For the text-containing cell, return its midpoint in [X, Y] coordinate format. 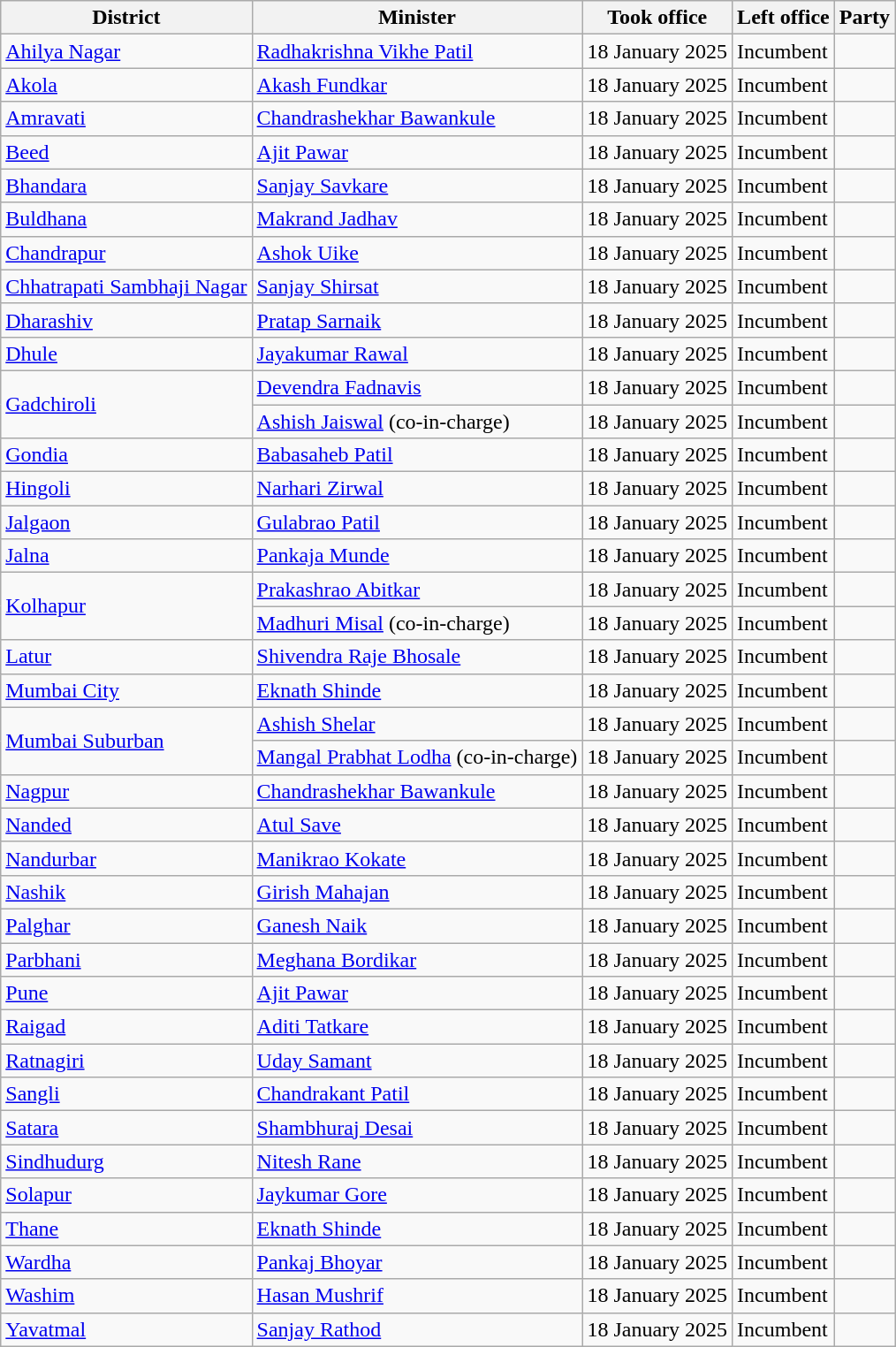
Dhule [126, 354]
Minister [417, 18]
Meghana Bordikar [417, 959]
Madhuri Misal (co-in-charge) [417, 623]
Gulabrao Patil [417, 522]
Babasaheb Patil [417, 455]
Wardha [126, 1262]
Shambhuraj Desai [417, 1128]
Narhari Zirwal [417, 489]
Yavatmal [126, 1329]
Nitesh Rane [417, 1161]
Kolhapur [126, 606]
Pankaj Bhoyar [417, 1262]
Atul Save [417, 825]
Jaykumar Gore [417, 1195]
Ratnagiri [126, 1061]
Manikrao Kokate [417, 858]
Girish Mahajan [417, 892]
Jalna [126, 556]
Pankaja Munde [417, 556]
Makrand Jadhav [417, 219]
Sindhudurg [126, 1161]
Mumbai Suburban [126, 741]
Chhatrapati Sambhaji Nagar [126, 286]
Thane [126, 1229]
Hasan Mushrif [417, 1296]
Nandurbar [126, 858]
Chandrapur [126, 253]
Sanjay Shirsat [417, 286]
Took office [657, 18]
Sanjay Rathod [417, 1329]
Nagpur [126, 791]
Raigad [126, 1027]
Pratap Sarnaik [417, 320]
Party [864, 18]
Radhakrishna Vikhe Patil [417, 51]
Left office [784, 18]
Ganesh Naik [417, 925]
Shivendra Raje Bhosale [417, 657]
Jayakumar Rawal [417, 354]
Nashik [126, 892]
Mumbai City [126, 690]
Bhandara [126, 186]
Beed [126, 152]
Prakashrao Abitkar [417, 590]
Pune [126, 993]
Gondia [126, 455]
Latur [126, 657]
Ashish Jaiswal (co-in-charge) [417, 422]
Ashish Shelar [417, 724]
Jalgaon [126, 522]
Solapur [126, 1195]
Mangal Prabhat Lodha (co-in-charge) [417, 757]
Akola [126, 85]
Ashok Uike [417, 253]
Satara [126, 1128]
Buldhana [126, 219]
Parbhani [126, 959]
Sangli [126, 1094]
Nanded [126, 825]
Palghar [126, 925]
Hingoli [126, 489]
Dharashiv [126, 320]
Devendra Fadnavis [417, 387]
Akash Fundkar [417, 85]
Chandrakant Patil [417, 1094]
Uday Samant [417, 1061]
Washim [126, 1296]
District [126, 18]
Gadchiroli [126, 404]
Amravati [126, 118]
Ahilya Nagar [126, 51]
Aditi Tatkare [417, 1027]
Sanjay Savkare [417, 186]
